Identify which cell holds the provided text, then report its (X, Y) central coordinate. 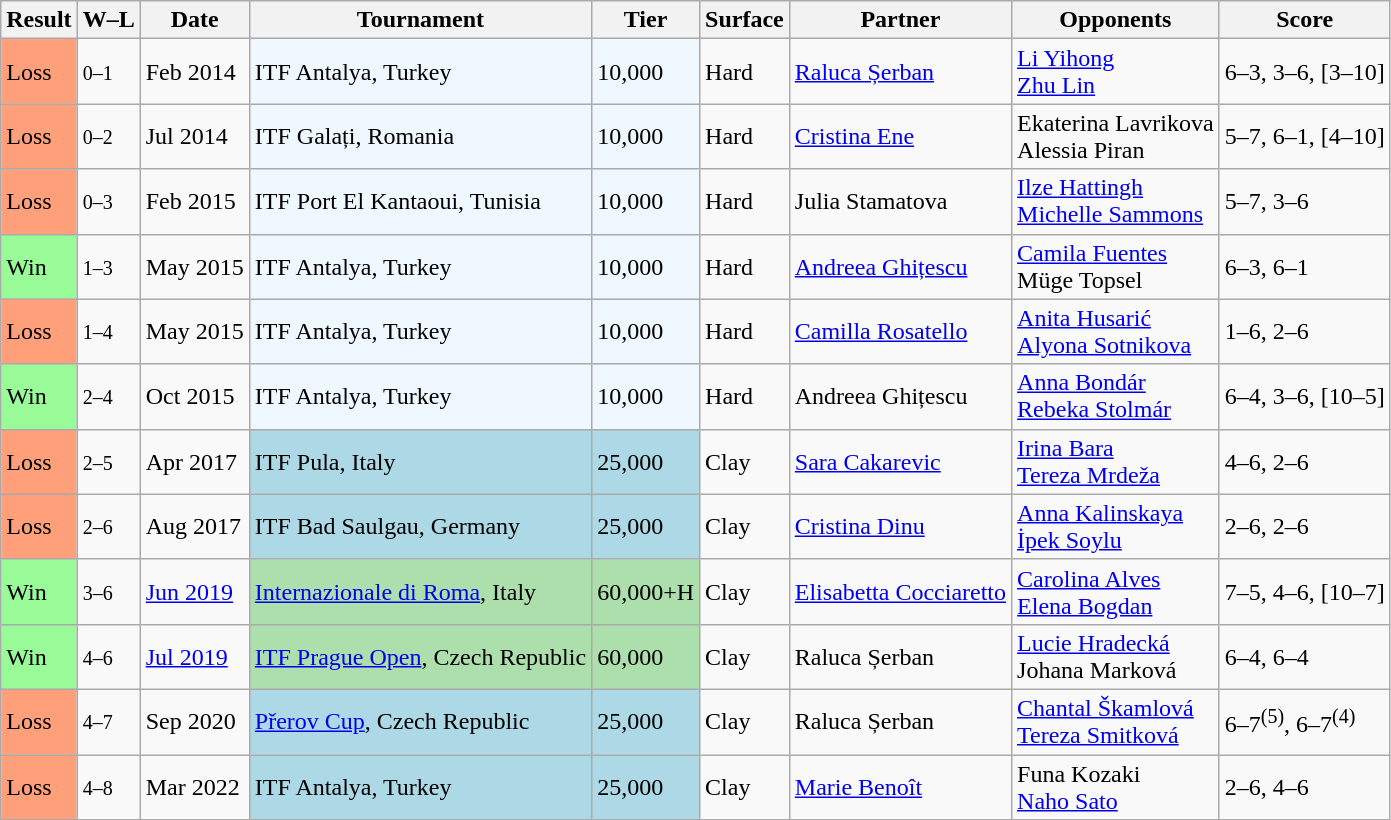
2–6, 4–6 (1304, 786)
Feb 2015 (194, 202)
Ekaterina Lavrikova Alessia Piran (1116, 136)
1–3 (108, 266)
ITF Galați, Romania (420, 136)
ITF Pula, Italy (420, 462)
5–7, 6–1, [4–10] (1304, 136)
Irina Bara Tereza Mrdeža (1116, 462)
Tier (646, 20)
Cristina Ene (900, 136)
Aug 2017 (194, 526)
60,000 (646, 656)
Anna Kalinskaya İpek Soylu (1116, 526)
Partner (900, 20)
4–6 (108, 656)
Carolina Alves Elena Bogdan (1116, 592)
4–8 (108, 786)
4–6, 2–6 (1304, 462)
0–3 (108, 202)
Julia Stamatova (900, 202)
Anna Bondár Rebeka Stolmár (1116, 396)
Apr 2017 (194, 462)
Camilla Rosatello (900, 332)
Result (39, 20)
60,000+H (646, 592)
3–6 (108, 592)
Surface (745, 20)
4–7 (108, 722)
Anita Husarić Alyona Sotnikova (1116, 332)
2–4 (108, 396)
0–1 (108, 72)
Sara Cakarevic (900, 462)
Tournament (420, 20)
W–L (108, 20)
Cristina Dinu (900, 526)
6–4, 6–4 (1304, 656)
Ilze Hattingh Michelle Sammons (1116, 202)
ITF Port El Kantaoui, Tunisia (420, 202)
2–5 (108, 462)
Chantal Škamlová Tereza Smitková (1116, 722)
6–3, 6–1 (1304, 266)
Li Yihong Zhu Lin (1116, 72)
Camila Fuentes Müge Topsel (1116, 266)
Opponents (1116, 20)
Mar 2022 (194, 786)
1–4 (108, 332)
2–6 (108, 526)
7–5, 4–6, [10–7] (1304, 592)
Jul 2019 (194, 656)
Sep 2020 (194, 722)
6–7(5), 6–7(4) (1304, 722)
5–7, 3–6 (1304, 202)
ITF Prague Open, Czech Republic (420, 656)
ITF Bad Saulgau, Germany (420, 526)
Jun 2019 (194, 592)
Score (1304, 20)
Internazionale di Roma, Italy (420, 592)
Přerov Cup, Czech Republic (420, 722)
Feb 2014 (194, 72)
6–4, 3–6, [10–5] (1304, 396)
0–2 (108, 136)
Lucie Hradecká Johana Marková (1116, 656)
Marie Benoît (900, 786)
2–6, 2–6 (1304, 526)
Jul 2014 (194, 136)
Oct 2015 (194, 396)
Elisabetta Cocciaretto (900, 592)
6–3, 3–6, [3–10] (1304, 72)
Date (194, 20)
1–6, 2–6 (1304, 332)
Funa Kozaki Naho Sato (1116, 786)
